Locate the cell with the specified text and output its (x, y) center coordinate. 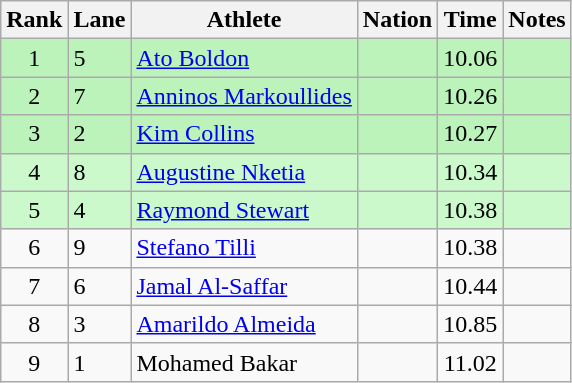
Mohamed Bakar (244, 362)
11.02 (470, 362)
10.27 (470, 134)
Athlete (244, 20)
10.34 (470, 172)
Nation (397, 20)
Anninos Markoullides (244, 96)
10.26 (470, 96)
10.44 (470, 286)
Amarildo Almeida (244, 324)
Kim Collins (244, 134)
10.85 (470, 324)
Augustine Nketia (244, 172)
Stefano Tilli (244, 248)
Rank (34, 20)
Ato Boldon (244, 58)
Notes (537, 20)
Time (470, 20)
Raymond Stewart (244, 210)
10.06 (470, 58)
Jamal Al-Saffar (244, 286)
Lane (100, 20)
